For the text-containing cell, return its midpoint in (X, Y) coordinate format. 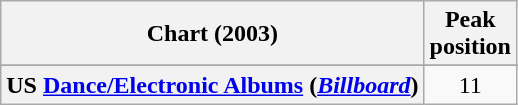
11 (470, 85)
Chart (2003) (212, 34)
US Dance/Electronic Albums (Billboard) (212, 85)
Peak position (470, 34)
